Return the (X, Y) coordinate for the center point of the cell that contains the specified text.  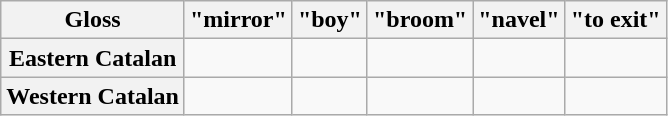
Western Catalan (93, 96)
"boy" (330, 20)
Eastern Catalan (93, 58)
"mirror" (238, 20)
"to exit" (616, 20)
"navel" (519, 20)
"broom" (420, 20)
Gloss (93, 20)
